Output the (X, Y) coordinate of the center of the cell containing the given text.  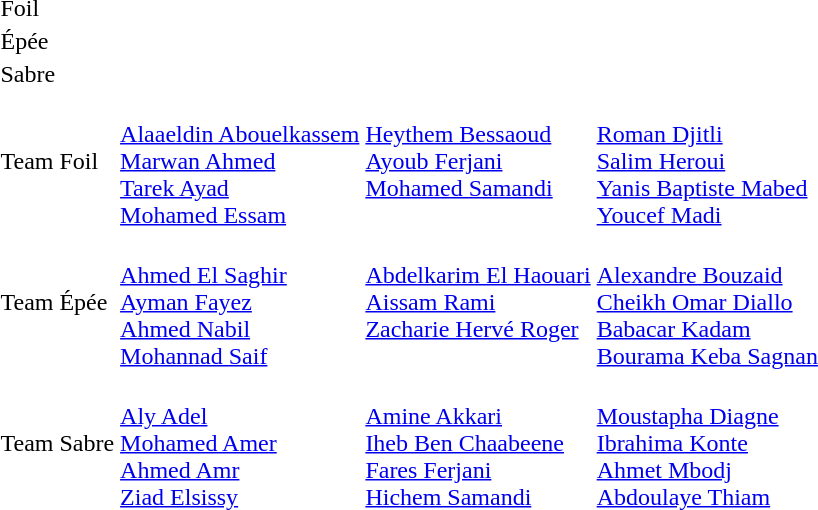
Heythem BessaoudAyoub FerjaniMohamed Samandi (478, 161)
Abdelkarim El HaouariAissam RamiZacharie Hervé Roger (478, 302)
Ahmed El SaghirAyman FayezAhmed NabilMohannad Saif (240, 302)
Alaaeldin AbouelkassemMarwan AhmedTarek AyadMohamed Essam (240, 161)
